Detect which cell encompasses the target text, then output its (x, y) center coordinate. 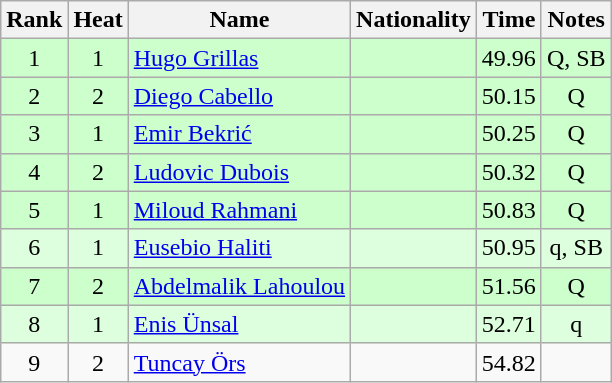
8 (34, 324)
3 (34, 134)
Ludovic Dubois (239, 172)
Hugo Grillas (239, 58)
50.32 (508, 172)
Notes (576, 20)
52.71 (508, 324)
Enis Ünsal (239, 324)
Emir Bekrić (239, 134)
54.82 (508, 362)
9 (34, 362)
Rank (34, 20)
4 (34, 172)
Heat (98, 20)
Time (508, 20)
49.96 (508, 58)
6 (34, 248)
7 (34, 286)
q, SB (576, 248)
Name (239, 20)
50.95 (508, 248)
Nationality (414, 20)
Diego Cabello (239, 96)
Abdelmalik Lahoulou (239, 286)
Tuncay Örs (239, 362)
Eusebio Haliti (239, 248)
Q, SB (576, 58)
5 (34, 210)
q (576, 324)
50.15 (508, 96)
50.83 (508, 210)
51.56 (508, 286)
50.25 (508, 134)
Miloud Rahmani (239, 210)
